Search for the cell housing the specified text and yield its [X, Y] center coordinate. 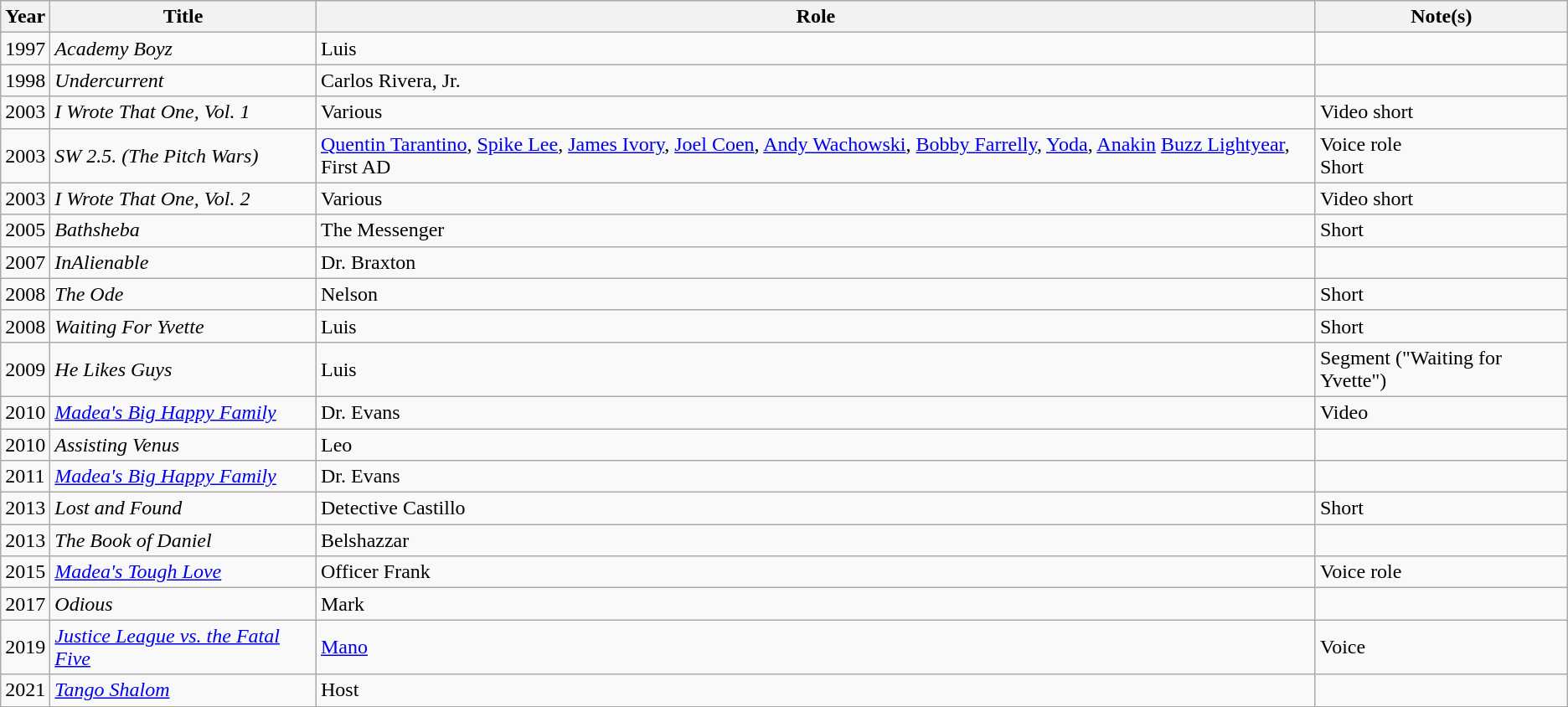
Academy Boyz [183, 49]
Role [816, 17]
Host [816, 690]
Year [25, 17]
2005 [25, 230]
Madea's Tough Love [183, 572]
2007 [25, 262]
Title [183, 17]
Officer Frank [816, 572]
2019 [25, 647]
Lost and Found [183, 508]
Waiting For Yvette [183, 326]
Note(s) [1441, 17]
Odious [183, 604]
Assisting Venus [183, 445]
The Messenger [816, 230]
Voice roleShort [1441, 156]
Voice role [1441, 572]
Bathsheba [183, 230]
Quentin Tarantino, Spike Lee, James Ivory, Joel Coen, Andy Wachowski, Bobby Farrelly, Yoda, Anakin Buzz Lightyear, First AD [816, 156]
He Likes Guys [183, 369]
Mano [816, 647]
Leo [816, 445]
Undercurrent [183, 80]
Mark [816, 604]
2021 [25, 690]
The Ode [183, 294]
I Wrote That One, Vol. 1 [183, 112]
1997 [25, 49]
Video [1441, 412]
1998 [25, 80]
Belshazzar [816, 540]
2017 [25, 604]
Segment ("Waiting for Yvette") [1441, 369]
Carlos Rivera, Jr. [816, 80]
The Book of Daniel [183, 540]
Voice [1441, 647]
Nelson [816, 294]
2015 [25, 572]
SW 2.5. (The Pitch Wars) [183, 156]
Tango Shalom [183, 690]
2011 [25, 477]
Justice League vs. the Fatal Five [183, 647]
2009 [25, 369]
Dr. Braxton [816, 262]
InAlienable [183, 262]
Detective Castillo [816, 508]
I Wrote That One, Vol. 2 [183, 199]
